Provide the (x, y) coordinate of the cell's center where the given text is located.  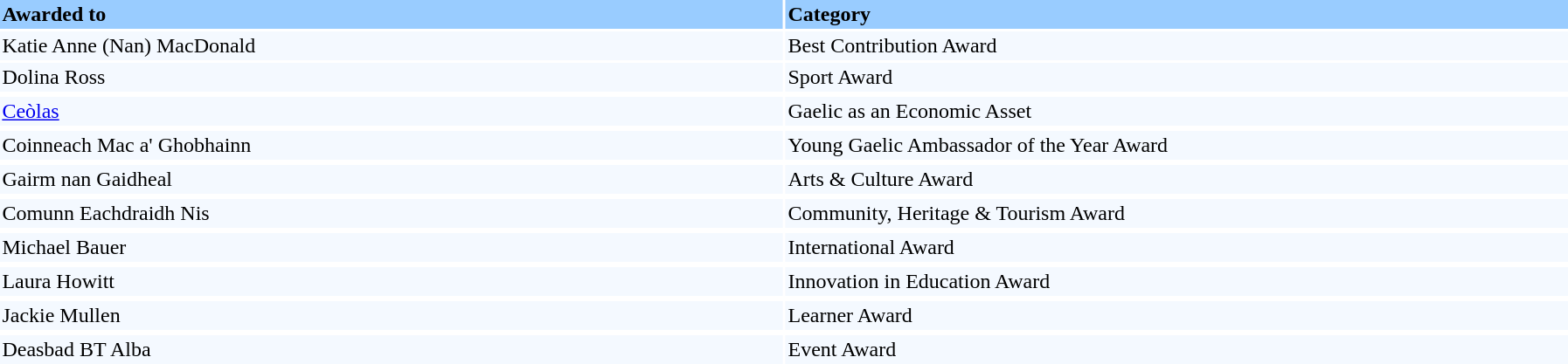
Best Contribution Award (1176, 45)
Learner Award (1176, 316)
Gaelic as an Economic Asset (1176, 112)
Category (1176, 14)
International Award (1176, 248)
Arts & Culture Award (1176, 180)
Sport Award (1176, 77)
Event Award (1176, 349)
Young Gaelic Ambassador of the Year Award (1176, 145)
Innovation in Education Award (1176, 281)
Community, Heritage & Tourism Award (1176, 213)
